Provide the [x, y] coordinate of the cell's center where the given text is located.  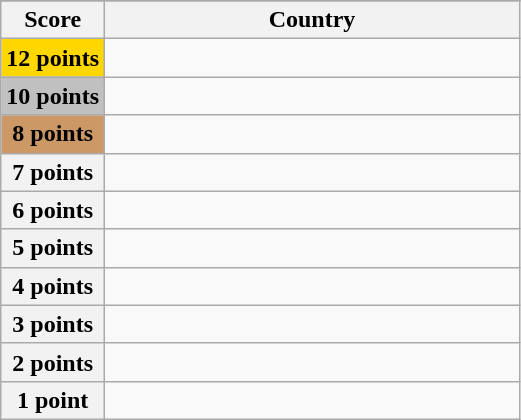
Score [53, 20]
2 points [53, 362]
Country [312, 20]
8 points [53, 134]
5 points [53, 248]
1 point [53, 400]
3 points [53, 324]
7 points [53, 172]
4 points [53, 286]
10 points [53, 96]
12 points [53, 58]
6 points [53, 210]
